Locate the cell with the specified text and output its [X, Y] center coordinate. 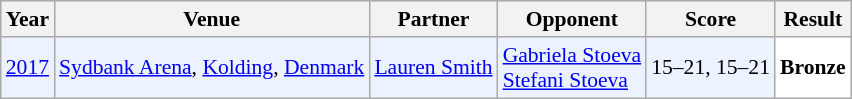
Opponent [572, 19]
2017 [28, 68]
Lauren Smith [433, 68]
Venue [212, 19]
Partner [433, 19]
Year [28, 19]
Sydbank Arena, Kolding, Denmark [212, 68]
Bronze [813, 68]
Result [813, 19]
15–21, 15–21 [710, 68]
Score [710, 19]
Gabriela Stoeva Stefani Stoeva [572, 68]
